Return [x, y] of the center of cell containing provided text 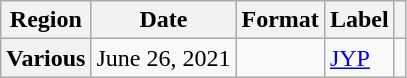
JYP [359, 58]
June 26, 2021 [164, 58]
Format [280, 20]
Label [359, 20]
Region [46, 20]
Various [46, 58]
Date [164, 20]
